Detect which cell encompasses the target text, then output its [X, Y] center coordinate. 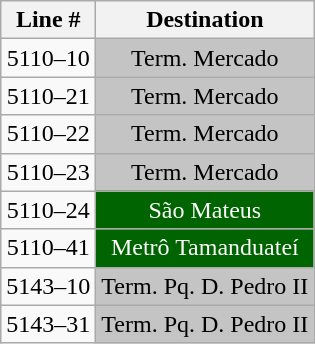
Destination [205, 20]
Line # [48, 20]
5110–21 [48, 96]
5110–24 [48, 210]
São Mateus [205, 210]
5110–10 [48, 58]
5143–31 [48, 324]
5110–41 [48, 248]
5110–22 [48, 134]
Metrô Tamanduateí [205, 248]
5110–23 [48, 172]
5143–10 [48, 286]
